Scan for the cell matching the given text and deliver its [x, y] coordinate at center. 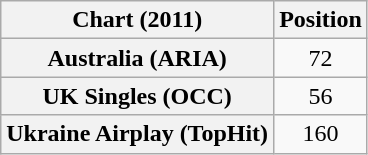
UK Singles (OCC) [138, 96]
160 [321, 134]
Position [321, 20]
Australia (ARIA) [138, 58]
Chart (2011) [138, 20]
72 [321, 58]
56 [321, 96]
Ukraine Airplay (TopHit) [138, 134]
